Scan for the cell matching the given text and deliver its (X, Y) coordinate at center. 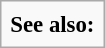
See also: (52, 24)
